Extract the (X, Y) coordinate from the center of the cell holding the provided text.  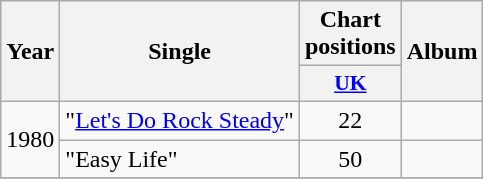
UK (350, 84)
"Let's Do Rock Steady" (180, 120)
Year (30, 52)
22 (350, 120)
1980 (30, 139)
50 (350, 159)
"Easy Life" (180, 159)
Chart positions (350, 34)
Album (442, 52)
Single (180, 52)
